Return (X, Y) of the center of cell containing provided text 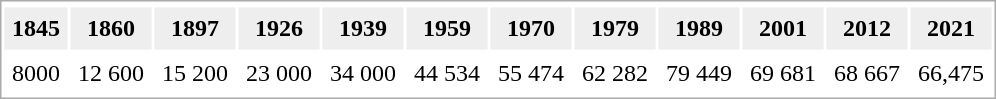
2021 (950, 29)
1926 (278, 29)
55 474 (530, 73)
12 600 (110, 73)
1860 (110, 29)
2001 (782, 29)
34 000 (362, 73)
68 667 (866, 73)
69 681 (782, 73)
1970 (530, 29)
1845 (36, 29)
1897 (194, 29)
1989 (698, 29)
1959 (446, 29)
62 282 (614, 73)
1939 (362, 29)
15 200 (194, 73)
44 534 (446, 73)
66,475 (950, 73)
23 000 (278, 73)
2012 (866, 29)
8000 (36, 73)
1979 (614, 29)
79 449 (698, 73)
